Return the [x, y] coordinate for the center point of the cell that contains the specified text.  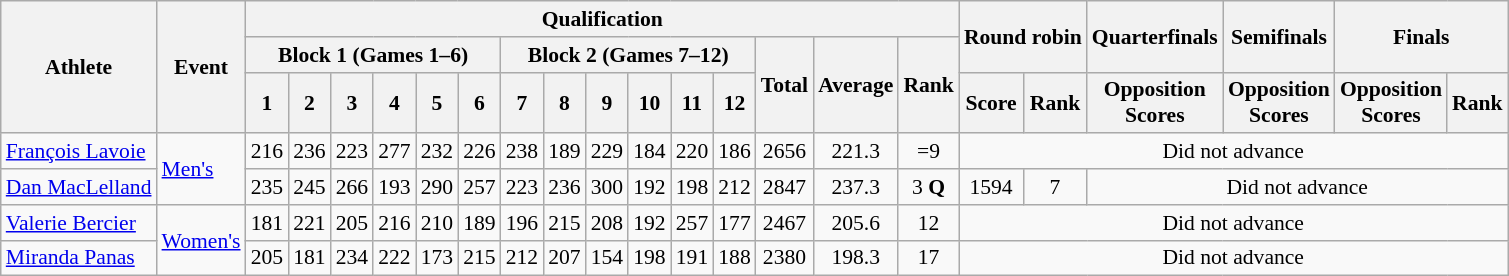
10 [650, 102]
François Lavoie [79, 152]
Men's [202, 170]
2656 [784, 152]
232 [438, 152]
210 [438, 223]
208 [608, 223]
6 [480, 102]
Qualification [602, 19]
Score [991, 102]
Miranda Panas [79, 258]
4 [394, 102]
205.6 [856, 223]
226 [480, 152]
Valerie Bercier [79, 223]
Athlete [79, 67]
221 [310, 223]
Block 1 (Games 1–6) [374, 55]
Total [784, 86]
=9 [928, 152]
207 [564, 258]
8 [564, 102]
Event [202, 67]
177 [734, 223]
2847 [784, 187]
Women's [202, 240]
221.3 [856, 152]
198.3 [856, 258]
2 [310, 102]
Finals [1422, 36]
235 [268, 187]
173 [438, 258]
17 [928, 258]
Round robin [1023, 36]
245 [310, 187]
300 [608, 187]
3 [352, 102]
Quarterfinals [1155, 36]
5 [438, 102]
3 Q [928, 187]
191 [692, 258]
266 [352, 187]
222 [394, 258]
Dan MacLelland [79, 187]
2467 [784, 223]
Average [856, 86]
220 [692, 152]
277 [394, 152]
Block 2 (Games 7–12) [628, 55]
1 [268, 102]
2380 [784, 258]
234 [352, 258]
193 [394, 187]
154 [608, 258]
186 [734, 152]
1594 [991, 187]
9 [608, 102]
11 [692, 102]
238 [522, 152]
184 [650, 152]
229 [608, 152]
196 [522, 223]
188 [734, 258]
290 [438, 187]
Semifinals [1279, 36]
237.3 [856, 187]
